From the cell containing the given text, extract its center point as [x, y] coordinate. 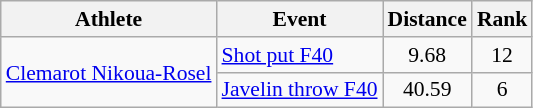
Shot put F40 [300, 55]
Javelin throw F40 [300, 90]
Athlete [109, 19]
Clemarot Nikoua-Rosel [109, 72]
Distance [428, 19]
12 [502, 55]
9.68 [428, 55]
40.59 [428, 90]
Rank [502, 19]
Event [300, 19]
6 [502, 90]
